From the cell containing the given text, extract its center point as [x, y] coordinate. 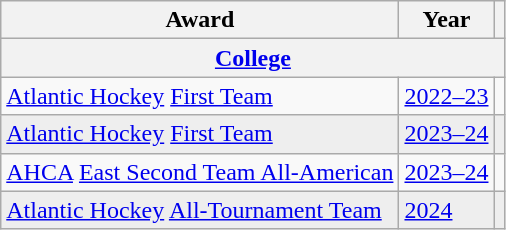
Award [200, 20]
2022–23 [446, 96]
Year [446, 20]
AHCA East Second Team All-American [200, 172]
2024 [446, 210]
College [253, 58]
Atlantic Hockey All-Tournament Team [200, 210]
